Determine the (x, y) coordinate at the center of the cell enclosing the given text.  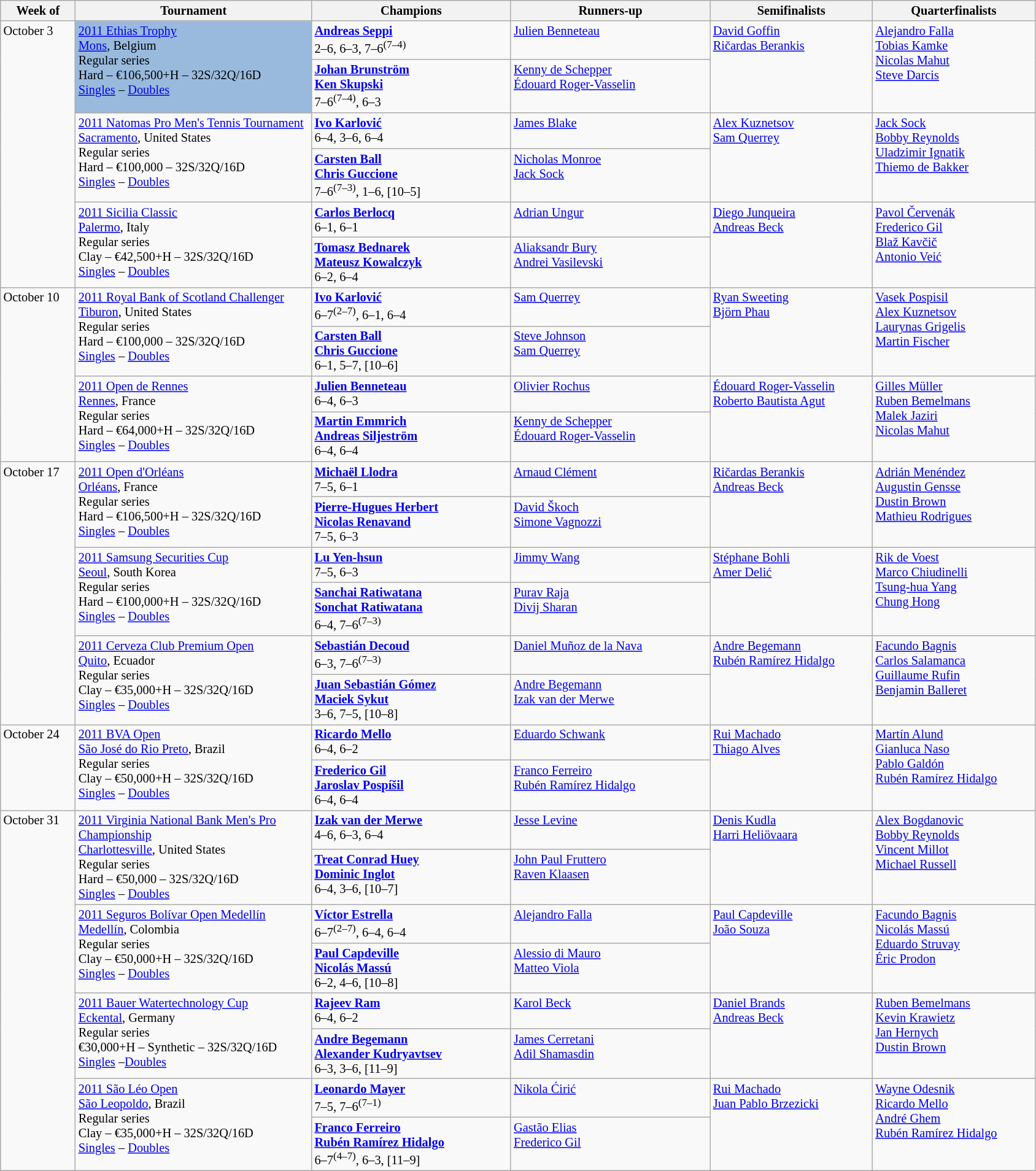
Facundo Bagnis Carlos Salamanca Guillaume Rufin Benjamin Balleret (954, 680)
John Paul Fruttero Raven Klaasen (610, 876)
Aliaksandr Bury Andrei Vasilevski (610, 262)
David Škoch Simone Vagnozzi (610, 522)
Paul Capdeville Nicolás Massú6–2, 4–6, [10–8] (411, 968)
Ruben Bemelmans Kevin Krawietz Jan Hernych Dustin Brown (954, 1036)
Ivo Karlović6–4, 3–6, 6–4 (411, 131)
Rui Machado Thiago Alves (792, 767)
Andre Begemann Rubén Ramírez Hidalgo (792, 680)
Martin Emmrich Andreas Siljeström6–4, 6–4 (411, 436)
October 17 (38, 593)
Adrián Menéndez Augustin Gensse Dustin Brown Mathieu Rodrigues (954, 504)
Julien Benneteau (610, 41)
October 10 (38, 374)
Treat Conrad Huey Dominic Inglot6–4, 3–6, [10–7] (411, 876)
Rui Machado Juan Pablo Brzezicki (792, 1124)
Víctor Estrella6–7(2–7), 6–4, 6–4 (411, 923)
2011 Virginia National Bank Men's Pro Championship Charlottesville, United StatesRegular seriesHard – €50,000 – 32S/32Q/16DSingles – Doubles (194, 857)
Pierre-Hugues Herbert Nicolas Renavand7–5, 6–3 (411, 522)
Martín Alund Gianluca Naso Pablo Galdón Rubén Ramírez Hidalgo (954, 767)
2011 Natomas Pro Men's Tennis Tournament Sacramento, United StatesRegular seriesHard – €100,000 – 32S/32Q/16DSingles – Doubles (194, 157)
Michaël Llodra7–5, 6–1 (411, 479)
2011 Ethias Trophy Mons, BelgiumRegular seriesHard – €106,500+H – 32S/32Q/16DSingles – Doubles (194, 67)
Adrian Ungur (610, 220)
Sebastián Decoud6–3, 7–6(7–3) (411, 655)
Karol Beck (610, 1011)
2011 Bauer Watertechnology CupEckental, GermanyRegular series€30,000+H – Synthetic – 32S/32Q/16DSingles –Doubles (194, 1036)
Ivo Karlović6–7(2–7), 6–1, 6–4 (411, 307)
Franco Ferreiro Rubén Ramírez Hidalgo (610, 785)
2011 Open de RennesRennes, FranceRegular seriesHard – €64,000+H – 32S/32Q/16DSingles – Doubles (194, 419)
Jesse Levine (610, 830)
Olivier Rochus (610, 393)
Denis Kudla Harri Heliövaara (792, 857)
Rajeev Ram6–4, 6–2 (411, 1011)
Carlos Berlocq6–1, 6–1 (411, 220)
Semifinalists (792, 10)
Tomasz Bednarek Mateusz Kowalczyk6–2, 6–4 (411, 262)
2011 Samsung Securities Cup Seoul, South KoreaRegular seriesHard – €100,000+H – 32S/32Q/16DSingles – Doubles (194, 592)
Ričardas Berankis Andreas Beck (792, 504)
Eduardo Schwank (610, 742)
Champions (411, 10)
Alex Bogdanovic Bobby Reynolds Vincent Millot Michael Russell (954, 857)
Sanchai Ratiwatana Sonchat Ratiwatana6–4, 7–6(7–3) (411, 609)
Gastão Elias Frederico Gil (610, 1144)
Paul Capdeville João Souza (792, 949)
2011 Seguros Bolívar Open Medellín Medellín, ColombiaRegular seriesClay – €50,000+H – 32S/32Q/16DSingles – Doubles (194, 949)
Carsten Ball Chris Guccione6–1, 5–7, [10–6] (411, 351)
October 3 (38, 154)
Ricardo Mello6–4, 6–2 (411, 742)
Diego Junqueira Andreas Beck (792, 244)
Jack Sock Bobby Reynolds Uladzimir Ignatik Thiemo de Bakker (954, 157)
Alex Kuznetsov Sam Querrey (792, 157)
David Goffin Ričardas Berankis (792, 67)
Daniel Muñoz de la Nava (610, 655)
Runners-up (610, 10)
Pavol Červenák Frederico Gil Blaž Kavčič Antonio Veić (954, 244)
Juan Sebastián Gómez Maciek Sykut3–6, 7–5, [10–8] (411, 700)
Tournament (194, 10)
Julien Benneteau6–4, 6–3 (411, 393)
Franco Ferreiro Rubén Ramírez Hidalgo6–7(4–7), 6–3, [11–9] (411, 1144)
2011 São Léo Open São Leopoldo, BrazilRegular seriesClay – €35,000+H – 32S/32Q/16DSingles – Doubles (194, 1124)
Rik de Voest Marco Chiudinelli Tsung-hua Yang Chung Hong (954, 592)
Steve Johnson Sam Querrey (610, 351)
James Cerretani Adil Shamasdin (610, 1054)
Carsten Ball Chris Guccione7–6(7–3), 1–6, [10–5] (411, 176)
Vasek Pospisil Alex Kuznetsov Laurynas Grigelis Martin Fischer (954, 331)
Andre Begemann Alexander Kudryavtsev6–3, 3–6, [11–9] (411, 1054)
Wayne Odesnik Ricardo Mello André Ghem Rubén Ramírez Hidalgo (954, 1124)
Quarterfinalists (954, 10)
Nicholas Monroe Jack Sock (610, 176)
Daniel Brands Andreas Beck (792, 1036)
2011 BVA Open São José do Rio Preto, BrazilRegular seriesClay – €50,000+H – 32S/32Q/16DSingles – Doubles (194, 767)
Johan Brunström Ken Skupski7–6(7–4), 6–3 (411, 86)
Purav Raja Divij Sharan (610, 609)
2011 Royal Bank of Scotland Challenger Tiburon, United StatesRegular seriesHard – €100,000 – 32S/32Q/16DSingles – Doubles (194, 331)
Andreas Seppi2–6, 6–3, 7–6(7–4) (411, 41)
Édouard Roger-Vasselin Roberto Bautista Agut (792, 419)
2011 Open d'OrléansOrléans, FranceRegular seriesHard – €106,500+H – 32S/32Q/16DSingles – Doubles (194, 504)
Frederico Gil Jaroslav Pospíšil6–4, 6–4 (411, 785)
Ryan Sweeting Björn Phau (792, 331)
Jimmy Wang (610, 565)
Alejandro Falla Tobias Kamke Nicolas Mahut Steve Darcis (954, 67)
Alessio di Mauro Matteo Viola (610, 968)
Gilles Müller Ruben Bemelmans Malek Jaziri Nicolas Mahut (954, 419)
October 31 (38, 991)
James Blake (610, 131)
Facundo Bagnis Nicolás Massú Eduardo Struvay Éric Prodon (954, 949)
Lu Yen-hsun7–5, 6–3 (411, 565)
October 24 (38, 767)
Izak van der Merwe4–6, 6–3, 6–4 (411, 830)
Leonardo Mayer7–5, 7–6(7–1) (411, 1097)
Stéphane Bohli Amer Delić (792, 592)
Andre Begemann Izak van der Merwe (610, 700)
Alejandro Falla (610, 923)
2011 Sicilia Classic Palermo, ItalyRegular seriesClay – €42,500+H – 32S/32Q/16DSingles – Doubles (194, 244)
Week of (38, 10)
2011 Cerveza Club Premium Open Quito, EcuadorRegular seriesClay – €35,000+H – 32S/32Q/16DSingles – Doubles (194, 680)
Nikola Ćirić (610, 1097)
Sam Querrey (610, 307)
Arnaud Clément (610, 479)
